Scan for the cell matching the given text and deliver its (x, y) coordinate at center. 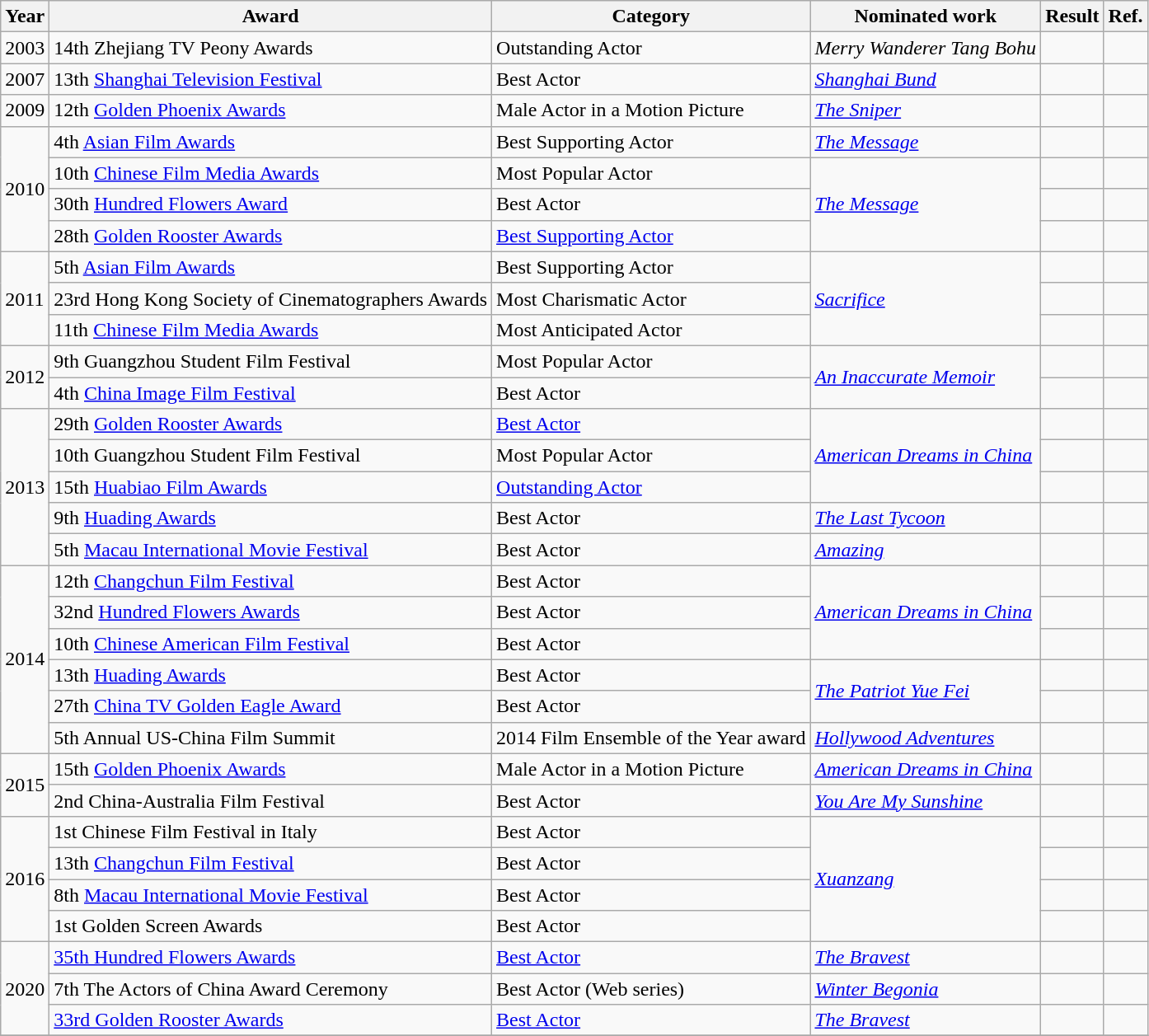
Amazing (926, 550)
15th Huabiao Film Awards (270, 487)
9th Huading Awards (270, 518)
Xuanzang (926, 879)
13th Huading Awards (270, 675)
Result (1072, 16)
2003 (25, 48)
2011 (25, 298)
Most Charismatic Actor (651, 298)
9th Guangzhou Student Film Festival (270, 361)
14th Zhejiang TV Peony Awards (270, 48)
2014 (25, 659)
10th Chinese Film Media Awards (270, 173)
Merry Wanderer Tang Bohu (926, 48)
33rd Golden Rooster Awards (270, 1020)
4th Asian Film Awards (270, 142)
10th Chinese American Film Festival (270, 644)
5th Macau International Movie Festival (270, 550)
35th Hundred Flowers Awards (270, 958)
11th Chinese Film Media Awards (270, 330)
7th The Actors of China Award Ceremony (270, 989)
Award (270, 16)
Category (651, 16)
Most Anticipated Actor (651, 330)
32nd Hundred Flowers Awards (270, 612)
The Patriot Yue Fei (926, 691)
13th Changchun Film Festival (270, 863)
29th Golden Rooster Awards (270, 424)
2009 (25, 110)
2007 (25, 79)
You Are My Sunshine (926, 800)
2015 (25, 785)
2020 (25, 989)
8th Macau International Movie Festival (270, 894)
1st Chinese Film Festival in Italy (270, 832)
5th Annual US-China Film Summit (270, 738)
Year (25, 16)
2016 (25, 879)
30th Hundred Flowers Award (270, 204)
Winter Begonia (926, 989)
Shanghai Bund (926, 79)
Hollywood Adventures (926, 738)
28th Golden Rooster Awards (270, 236)
The Sniper (926, 110)
12th Changchun Film Festival (270, 581)
2nd China-Australia Film Festival (270, 800)
Sacrifice (926, 298)
15th Golden Phoenix Awards (270, 769)
An Inaccurate Memoir (926, 377)
12th Golden Phoenix Awards (270, 110)
23rd Hong Kong Society of Cinematographers Awards (270, 298)
10th Guangzhou Student Film Festival (270, 456)
2010 (25, 189)
The Last Tycoon (926, 518)
Ref. (1126, 16)
2014 Film Ensemble of the Year award (651, 738)
2012 (25, 377)
1st Golden Screen Awards (270, 926)
2013 (25, 487)
27th China TV Golden Eagle Award (270, 706)
13th Shanghai Television Festival (270, 79)
Nominated work (926, 16)
Best Actor (Web series) (651, 989)
5th Asian Film Awards (270, 267)
4th China Image Film Festival (270, 393)
